Extract the [x, y] coordinate from the center of the cell holding the provided text.  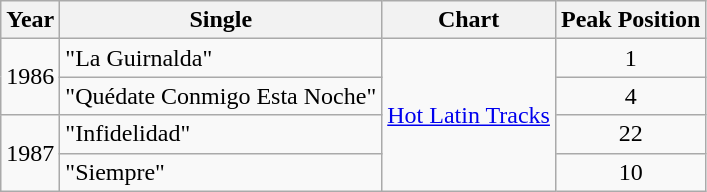
Peak Position [630, 20]
Year [30, 20]
Chart [469, 20]
1987 [30, 153]
"Infidelidad" [221, 134]
22 [630, 134]
"Siempre" [221, 172]
1 [630, 58]
"Quédate Conmigo Esta Noche" [221, 96]
Single [221, 20]
4 [630, 96]
10 [630, 172]
"La Guirnalda" [221, 58]
Hot Latin Tracks [469, 115]
1986 [30, 77]
